From the cell containing the given text, extract its center point as [x, y] coordinate. 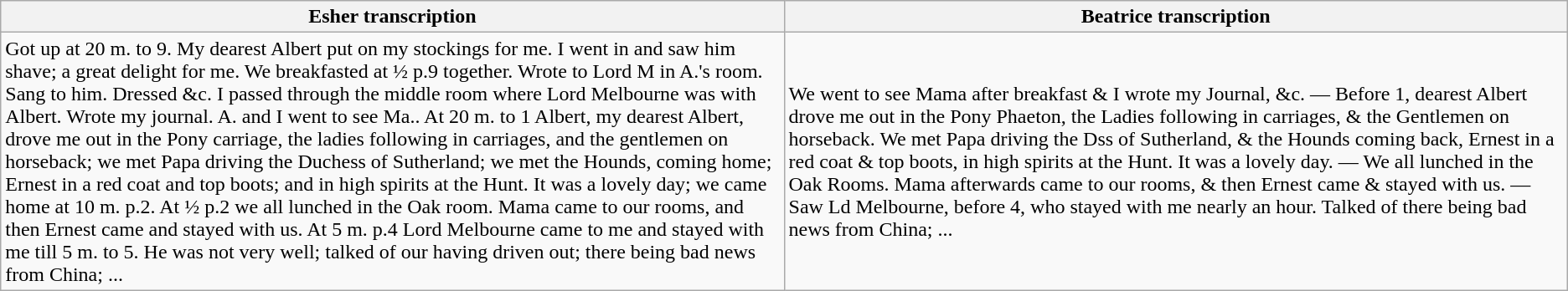
Beatrice transcription [1176, 17]
Esher transcription [392, 17]
